Find where the given text appears and provide that cell's center as (X, Y) coordinate. 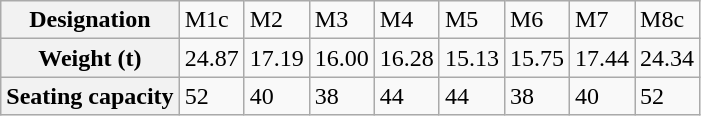
17.19 (276, 58)
M6 (536, 20)
M3 (342, 20)
M8c (668, 20)
Seating capacity (90, 96)
M5 (472, 20)
15.75 (536, 58)
15.13 (472, 58)
Designation (90, 20)
Weight (t) (90, 58)
16.00 (342, 58)
M4 (406, 20)
24.87 (212, 58)
24.34 (668, 58)
17.44 (602, 58)
M7 (602, 20)
M1c (212, 20)
16.28 (406, 58)
M2 (276, 20)
